Scan for the cell matching the given text and deliver its (X, Y) coordinate at center. 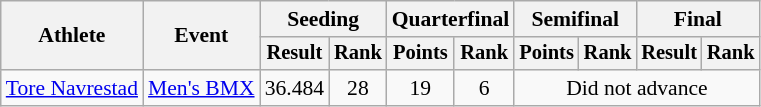
Final (698, 19)
Men's BMX (202, 88)
Athlete (72, 36)
28 (358, 88)
Tore Navrestad (72, 88)
Semifinal (575, 19)
36.484 (294, 88)
Quarterfinal (451, 19)
Event (202, 36)
6 (484, 88)
Seeding (324, 19)
Did not advance (636, 88)
19 (420, 88)
